Extract the (X, Y) coordinate from the center of the cell holding the provided text.  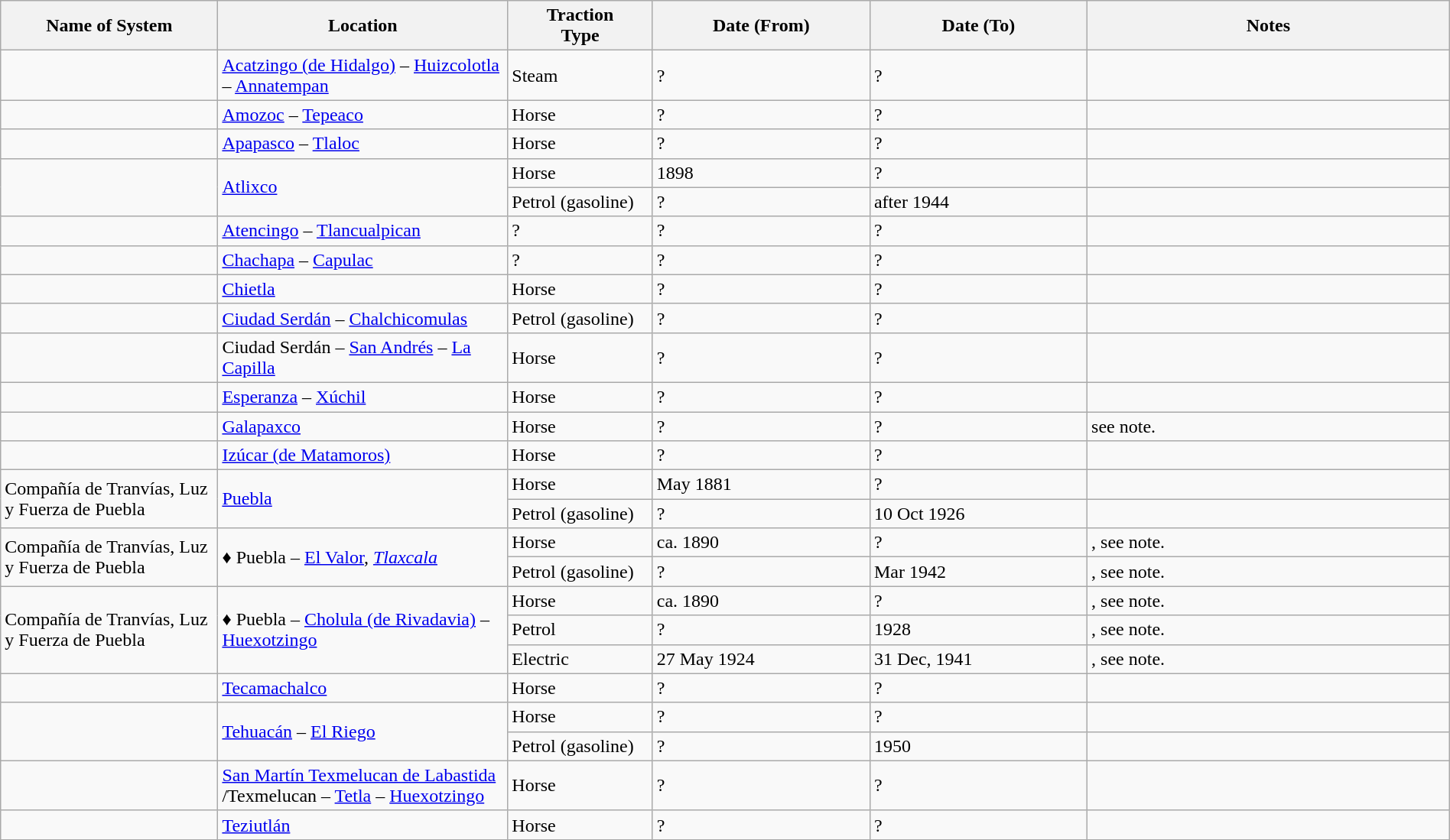
Date (To) (978, 26)
Acatzingo (de Hidalgo) – Huizcolotla – Annatempan (362, 75)
1928 (978, 630)
Esperanza – Xúchil (362, 397)
after 1944 (978, 202)
see note. (1269, 426)
27 May 1924 (761, 659)
Puebla (362, 499)
Date (From) (761, 26)
Location (362, 26)
Atlixco (362, 187)
31 Dec, 1941 (978, 659)
Name of System (109, 26)
May 1881 (761, 485)
Amozoc – Tepeaco (362, 115)
Steam (580, 75)
Mar 1942 (978, 572)
Ciudad Serdán – Chalchicomulas (362, 318)
Ciudad Serdán – San Andrés – La Capilla (362, 358)
♦ Puebla – Cholula (de Rivadavia) – Huexotzingo (362, 630)
1898 (761, 173)
Teziutlán (362, 825)
Apapasco – Tlaloc (362, 144)
Chachapa – Capulac (362, 260)
Atencingo – Tlancualpican (362, 231)
San Martín Texmelucan de Labastida /Texmelucan – Tetla – Huexotzingo (362, 786)
Galapaxco (362, 426)
TractionType (580, 26)
♦ Puebla – El Valor, Tlaxcala (362, 557)
Electric (580, 659)
Tehuacán – El Riego (362, 731)
Notes (1269, 26)
Petrol (580, 630)
Tecamachalco (362, 688)
Izúcar (de Matamoros) (362, 456)
10 Oct 1926 (978, 514)
Chietla (362, 289)
1950 (978, 746)
